Locate the cell with the specified text and output its [X, Y] center coordinate. 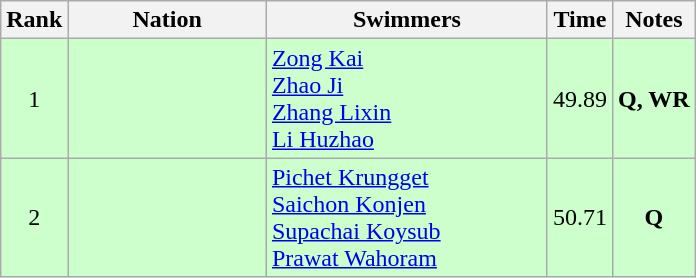
Q [654, 218]
Q, WR [654, 98]
50.71 [580, 218]
Pichet Krungget Saichon Konjen Supachai Koysub Prawat Wahoram [406, 218]
Time [580, 20]
1 [34, 98]
2 [34, 218]
Zong Kai Zhao Ji Zhang Lixin Li Huzhao [406, 98]
Rank [34, 20]
Notes [654, 20]
Nation [168, 20]
49.89 [580, 98]
Swimmers [406, 20]
